From the cell containing the given text, extract its center point as (x, y) coordinate. 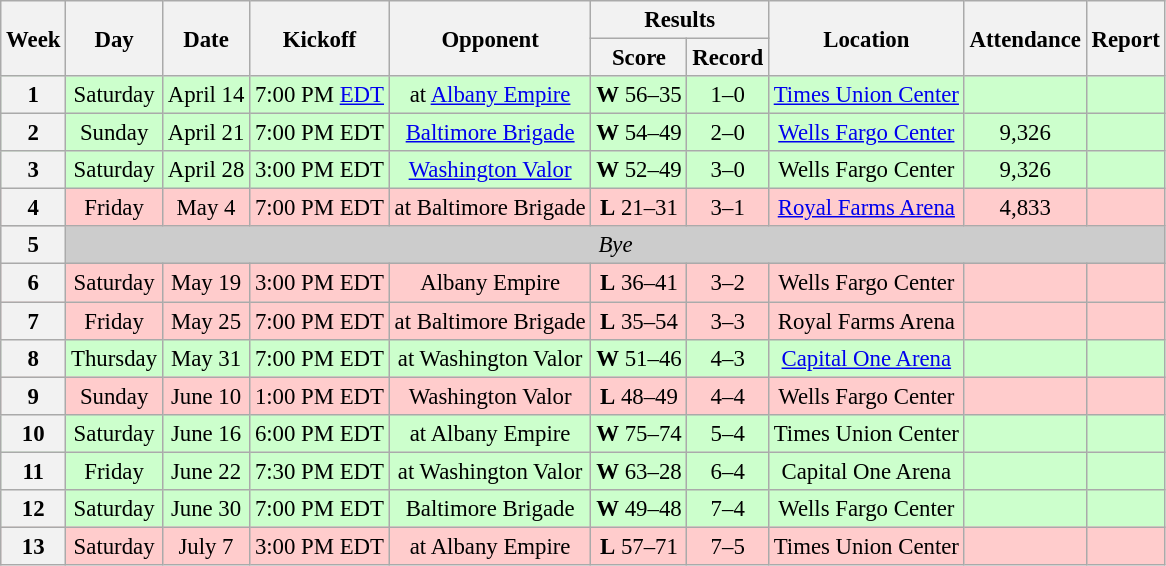
Week (34, 38)
3 (34, 170)
10 (34, 433)
Opponent (490, 38)
1–0 (728, 95)
April 14 (206, 95)
L 48–49 (639, 396)
6 (34, 283)
Report (1126, 38)
2–0 (728, 133)
L 57–71 (639, 546)
W 49–48 (639, 509)
Record (728, 58)
April 28 (206, 170)
4–4 (728, 396)
Date (206, 38)
L 21–31 (639, 208)
June 10 (206, 396)
June 30 (206, 509)
June 22 (206, 471)
1 (34, 95)
3–0 (728, 170)
7:30 PM EDT (320, 471)
Thursday (114, 358)
Bye (616, 245)
2 (34, 133)
6–4 (728, 471)
4 (34, 208)
W 51–46 (639, 358)
W 52–49 (639, 170)
May 19 (206, 283)
Score (639, 58)
May 4 (206, 208)
L 35–54 (639, 321)
W 63–28 (639, 471)
7–4 (728, 509)
7 (34, 321)
13 (34, 546)
7–5 (728, 546)
May 25 (206, 321)
3–3 (728, 321)
Location (866, 38)
6:00 PM EDT (320, 433)
4,833 (1025, 208)
Results (680, 20)
8 (34, 358)
W 75–74 (639, 433)
3–2 (728, 283)
12 (34, 509)
May 31 (206, 358)
W 56–35 (639, 95)
Albany Empire (490, 283)
5 (34, 245)
5–4 (728, 433)
Kickoff (320, 38)
Day (114, 38)
L 36–41 (639, 283)
1:00 PM EDT (320, 396)
July 7 (206, 546)
9 (34, 396)
W 54–49 (639, 133)
June 16 (206, 433)
11 (34, 471)
April 21 (206, 133)
4–3 (728, 358)
Attendance (1025, 38)
3–1 (728, 208)
